Pinpoint the cell where the given text exists, returning its (x, y) midpoint coordinate. 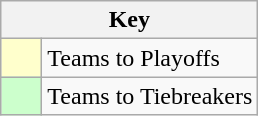
Teams to Tiebreakers (150, 96)
Teams to Playoffs (150, 58)
Key (130, 20)
